Find where the given text appears and provide that cell's center as [X, Y] coordinate. 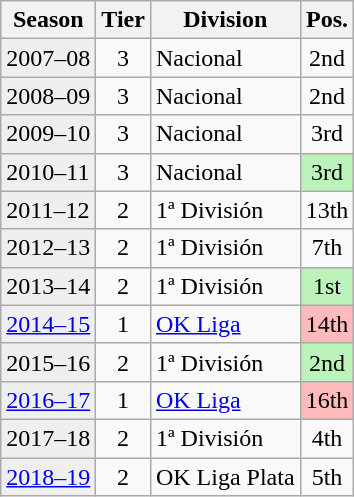
2014–15 [48, 324]
1st [327, 286]
16th [327, 400]
2013–14 [48, 286]
Tier [124, 20]
14th [327, 324]
2007–08 [48, 58]
4th [327, 438]
13th [327, 210]
2011–12 [48, 210]
Division [225, 20]
2008–09 [48, 96]
Season [48, 20]
2016–17 [48, 400]
2009–10 [48, 134]
Pos. [327, 20]
2010–11 [48, 172]
2018–19 [48, 477]
7th [327, 248]
OK Liga Plata [225, 477]
5th [327, 477]
2017–18 [48, 438]
2015–16 [48, 362]
2012–13 [48, 248]
